Provide the (X, Y) coordinate of the cell's center where the given text is located.  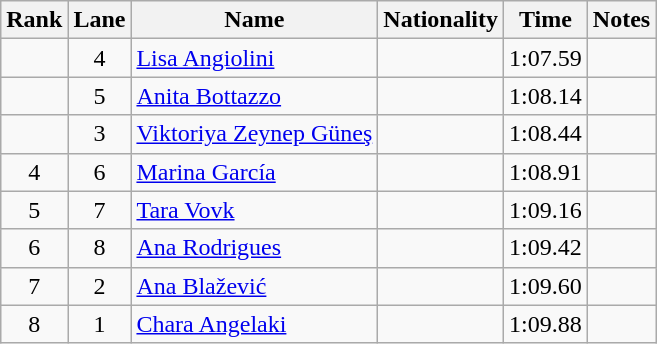
Ana Blažević (254, 286)
1:09.60 (546, 286)
1 (100, 324)
Notes (621, 20)
Lisa Angiolini (254, 58)
Nationality (441, 20)
Time (546, 20)
1:09.42 (546, 248)
Viktoriya Zeynep Güneş (254, 134)
Name (254, 20)
1:09.16 (546, 210)
1:08.91 (546, 172)
1:08.14 (546, 96)
1:07.59 (546, 58)
1:08.44 (546, 134)
Marina García (254, 172)
Rank (34, 20)
Anita Bottazzo (254, 96)
1:09.88 (546, 324)
Lane (100, 20)
Tara Vovk (254, 210)
Chara Angelaki (254, 324)
2 (100, 286)
3 (100, 134)
Ana Rodrigues (254, 248)
